Capture the cell that displays the provided text and extract its (X, Y) central coordinate. 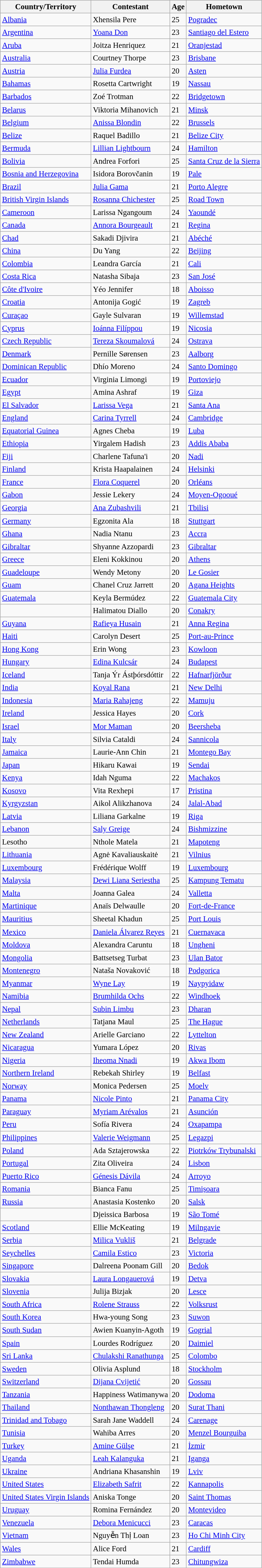
Julia Gama (130, 187)
Guadeloupe (46, 572)
Riga (224, 816)
Aikol Alikzhanova (130, 803)
Venezuela (46, 1523)
Bedok (224, 1266)
Volksrust (224, 1305)
Shyanne Azzopardi (130, 546)
Nicaragua (46, 1047)
Arroyo (224, 1176)
United States Virgin Islands (46, 1497)
Brisbane (224, 58)
Oxapampa (224, 1125)
Eleni Kokkinou (130, 559)
Panama City (224, 1099)
Monica Pedersen (130, 1086)
Nguyễn Thị Loan (130, 1536)
Moelv (224, 1086)
Kenya (46, 778)
Leandra García (130, 264)
Addis Ababa (224, 444)
Moldova (46, 945)
Chad (46, 238)
Turkey (46, 1446)
Nicole Pinto (130, 1099)
Tunisia (46, 1433)
Carenage (224, 1420)
Dominican Republic (46, 367)
Zimbabwe (46, 1562)
Peru (46, 1125)
Courtney Thorpe (130, 58)
Bridgetown (224, 97)
Sendai (224, 765)
Tatjana Maul (130, 1022)
Gabon (46, 495)
Romina Fernández (130, 1510)
Natasha Sibaja (130, 276)
Podgorica (224, 970)
Cuernavaca (224, 932)
Montego Bay (224, 752)
Dharan (224, 1009)
Lesotho (46, 842)
Anna Regina (224, 623)
Bolivia (46, 161)
Zagreb (224, 302)
Curaçao (46, 315)
Subin Limbu (130, 1009)
Conakry (224, 611)
Tereza Skoumalová (130, 341)
Panama (46, 1099)
Laurie-Ann Chin (130, 752)
Aruba (46, 45)
Piotrków Trybunalski (224, 1150)
Joitza Henriquez (130, 45)
Rosanna Chichester (130, 200)
Rivas (224, 1047)
Ioánna Filíppou (130, 328)
Jamaica (46, 752)
Carina Tyrrell (130, 418)
Julia Furdea (130, 71)
Hwa-young Song (130, 1317)
Lebanon (46, 829)
Costa Rica (46, 276)
Willemstad (224, 315)
Raquel Badillo (130, 135)
Montevideo (224, 1510)
Idah Nguma (130, 778)
Kosovo (46, 790)
Dalreena Poonam Gill (130, 1266)
Portugal (46, 1163)
Menzel Bourguiba (224, 1433)
Valletta (224, 893)
Arielle Garciano (130, 1035)
San José (224, 276)
Fiji (46, 457)
Port Louis (224, 919)
Charlene Tafuna'i (130, 457)
Bermuda (46, 148)
Flora Coquerel (130, 482)
The Hague (224, 1022)
Awien Kuanyin-Agoth (130, 1330)
Guyana (46, 623)
Nepal (46, 1009)
Gogrial (224, 1330)
Hong Kong (46, 649)
Hometown (224, 7)
Happiness Watimanywa (130, 1394)
Ukraine (46, 1472)
Scotland (46, 1227)
Erin Wong (130, 649)
Mongolia (46, 958)
Vietnam (46, 1536)
Agana Heights (224, 585)
Carolyn Desert (130, 636)
Bianca Fanu (130, 1189)
Budapest (224, 662)
Port-au-Prince (224, 636)
Lourdes Rodríguez (130, 1343)
Ostrava (224, 341)
Sakadi Djivira (130, 238)
Kyrgyzstan (46, 803)
Mamuju (224, 701)
Montenegro (46, 970)
Belfast (224, 1073)
Greece (46, 559)
Lyttelton (224, 1035)
Malaysia (46, 880)
Luba (224, 431)
Stuttgart (224, 521)
Mor Maman (130, 726)
Nataša Novaković (130, 970)
Bishmizzine (224, 829)
Debora Menicucci (130, 1523)
India (46, 688)
Dewi Liana Seriestha (130, 880)
Paraguay (46, 1112)
Bahamas (46, 84)
Serbia (46, 1240)
Namibia (46, 996)
Vita Rexhepi (130, 790)
Dijana Cvijetić (130, 1381)
Iheoma Nnadi (130, 1060)
China (46, 251)
Ada Sztajerowska (130, 1150)
Belgium (46, 122)
Asten (224, 71)
Brussels (224, 122)
Latvia (46, 816)
Belgrade (224, 1240)
Georgia (46, 508)
Virginia Limongi (130, 379)
Yéo Jennifer (130, 289)
Canada (46, 225)
Stockholm (224, 1369)
Anaïs Delwaulle (130, 906)
Iceland (46, 675)
Helsinki (224, 469)
Ho Chi Minh City (224, 1536)
Yoana Don (130, 32)
Wendy Metony (130, 572)
Zita Oliveira (130, 1163)
Le Gosier (224, 572)
Northern Ireland (46, 1073)
Aboisso (224, 289)
Andriana Khasanshin (130, 1472)
Keyla Bermúdez (130, 598)
Timișoara (224, 1189)
Saint Thomas (224, 1497)
Krista Haapalainen (130, 469)
Belize (46, 135)
Orléans (224, 482)
Rolene Strauss (130, 1305)
Romania (46, 1189)
Legazpi (224, 1137)
Cardiff (224, 1549)
Lillian Lightbourn (130, 148)
South Korea (46, 1317)
Milica Vukliš (130, 1240)
Egzonita Ala (130, 521)
İzmir (224, 1446)
Abéché (224, 238)
United States (46, 1484)
Netherlands (46, 1022)
Nadi (224, 457)
Portoviejo (224, 379)
Brazil (46, 187)
Beijing (224, 251)
Giza (224, 392)
Ulan Bator (224, 958)
Joanna Galea (130, 893)
Rosetta Cartwright (130, 84)
Ana Zubashvili (130, 508)
Fort-de-France (224, 906)
Edina Kulcsár (130, 662)
Czech Republic (46, 341)
Cameroon (46, 212)
Halimatou Diallo (130, 611)
Kowloon (224, 649)
Wales (46, 1549)
Machakos (224, 778)
Beersheba (224, 726)
Spain (46, 1343)
Alexandra Caruntu (130, 945)
Mexico (46, 932)
Uganda (46, 1459)
Olivia Asplund (130, 1369)
Trinidad and Tobago (46, 1420)
Larissa Ngangoum (130, 212)
Israel (46, 726)
Hafnarfjörður (224, 675)
Génesis Dávila (130, 1176)
Ethiopia (46, 444)
Kampung Tematu (224, 880)
Slovakia (46, 1279)
Athens (224, 559)
Antonija Gogić (130, 302)
Dodoma (224, 1394)
Gossau (224, 1381)
Regina (224, 225)
Ireland (46, 714)
Yumara López (130, 1047)
Aniska Tonge (130, 1497)
Saly Greige (130, 829)
Brumhilda Ochs (130, 996)
New Delhi (224, 688)
Belize City (224, 135)
Equatorial Guinea (46, 431)
Akwa Ibom (224, 1060)
Ecuador (46, 379)
Lviv (224, 1472)
Surat Thani (224, 1407)
Age (178, 7)
Ghana (46, 533)
São Tomé (224, 1215)
Hamilton (224, 148)
Du Yang (130, 251)
Chitungwiza (224, 1562)
Tendai Humda (130, 1562)
Chulakshi Ranathunga (130, 1356)
Djeissica Barbosa (130, 1215)
Slovenia (46, 1292)
Sofía Rivera (130, 1125)
Sri Lanka (46, 1356)
Jalal-Abad (224, 803)
Koyal Rana (130, 688)
Myanmar (46, 983)
Anastasia Kostenko (130, 1202)
Cork (224, 714)
Milngavie (224, 1227)
Poland (46, 1150)
Silvia Cataldi (130, 739)
Bosnia and Herzegovina (46, 174)
Yaoundé (224, 212)
Country/Territory (46, 7)
Barbados (46, 97)
Rafieya Husain (130, 623)
Chanel Cruz Jarrett (130, 585)
Argentina (46, 32)
Tanzania (46, 1394)
Daimiel (224, 1343)
Iganga (224, 1459)
Singapore (46, 1266)
Valerie Weigmann (130, 1137)
Frédérique Wolff (130, 868)
Zoé Trotman (130, 97)
Tanja Ýr Ástþórsdóttir (130, 675)
Wahiba Arres (130, 1433)
Aalborg (224, 354)
Alice Ford (130, 1549)
England (46, 418)
South Sudan (46, 1330)
Laura Longauerová (130, 1279)
Contestant (130, 7)
Puerto Rico (46, 1176)
Oranjestad (224, 45)
Santiago del Estero (224, 32)
Haiti (46, 636)
Rebekah Shirley (130, 1073)
Ellie McKeating (130, 1227)
Santo Domingo (224, 367)
Seychelles (46, 1253)
Agnes Cheba (130, 431)
Road Town (224, 200)
Kannapolis (224, 1484)
Jessica Hayes (130, 714)
Cyprus (46, 328)
Gayle Sulvaran (130, 315)
Pogradec (224, 20)
Belarus (46, 110)
British Virgin Islands (46, 200)
Wyne Lay (130, 983)
Dhío Moreno (130, 367)
Larissa Vega (130, 405)
Suwon (224, 1317)
Santa Ana (224, 405)
Indonesia (46, 701)
Côte d'Ivoire (46, 289)
Sweden (46, 1369)
Maria Rahajeng (130, 701)
Germany (46, 521)
Daniela Álvarez Reyes (130, 932)
Lisbon (224, 1163)
Yirgalem Hadish (130, 444)
Vilnius (224, 855)
Santa Cruz de la Sierra (224, 161)
Nicosia (224, 328)
Malta (46, 893)
Colombo (224, 1356)
Pernille Sørensen (130, 354)
Switzerland (46, 1381)
Amine Gülşe (130, 1446)
Guam (46, 585)
Sheetal Khadun (130, 919)
Nadia Ntanu (130, 533)
Russia (46, 1202)
Mapoteng (224, 842)
Accra (224, 533)
Battsetseg Turbat (130, 958)
Windhoek (224, 996)
Thailand (46, 1407)
Guatemala City (224, 598)
Porto Alegre (224, 187)
Hungary (46, 662)
Egypt (46, 392)
Jessie Lekery (130, 495)
Colombia (46, 264)
Elizabeth Safrit (130, 1484)
Victoria (224, 1253)
Mauritius (46, 919)
Caracas (224, 1523)
Agnė Kavaliauskaitė (130, 855)
Cambridge (224, 418)
Andrea Forfori (130, 161)
Nigeria (46, 1060)
Ungheni (224, 945)
Salsk (224, 1202)
Liliana Garkalne (130, 816)
France (46, 482)
Nassau (224, 84)
New Zealand (46, 1035)
Philippines (46, 1137)
Lithuania (46, 855)
Nthole Matela (130, 842)
Martinique (46, 906)
El Salvador (46, 405)
Annora Bourgeault (130, 225)
Viktoria Mihanovich (130, 110)
Julija Bizjak (130, 1292)
Isidora Borovčanin (130, 174)
Moyen-Ogooué (224, 495)
Detva (224, 1279)
Pale (224, 174)
Xhensila Pere (130, 20)
Japan (46, 765)
Uruguay (46, 1510)
Australia (46, 58)
17 (178, 790)
Finland (46, 469)
Albania (46, 20)
Croatia (46, 302)
Asunción (224, 1112)
Tbilisi (224, 508)
Norway (46, 1086)
Minsk (224, 110)
Anissa Blondin (130, 122)
Naypyidaw (224, 983)
Italy (46, 739)
Lesce (224, 1292)
Nonthawan Thongleng (130, 1407)
Guatemala (46, 598)
Cali (224, 264)
Pristina (224, 790)
South Africa (46, 1305)
Denmark (46, 354)
Austria (46, 71)
Camila Estico (130, 1253)
Amina Ashraf (130, 392)
Sarah Jane Waddell (130, 1420)
Leah Kalanguka (130, 1459)
Hikaru Kawai (130, 765)
Myriam Arévalos (130, 1112)
Sannicola (224, 739)
